Return (x, y) of the center of cell containing provided text 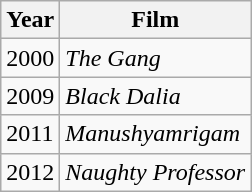
Film (156, 20)
Year (30, 20)
Black Dalia (156, 96)
Manushyamrigam (156, 134)
2000 (30, 58)
The Gang (156, 58)
Naughty Professor (156, 172)
2012 (30, 172)
2009 (30, 96)
2011 (30, 134)
